Return [X, Y] of the center of cell containing provided text 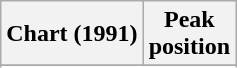
Peakposition [189, 34]
Chart (1991) [72, 34]
